From the cell containing the given text, extract its center point as [x, y] coordinate. 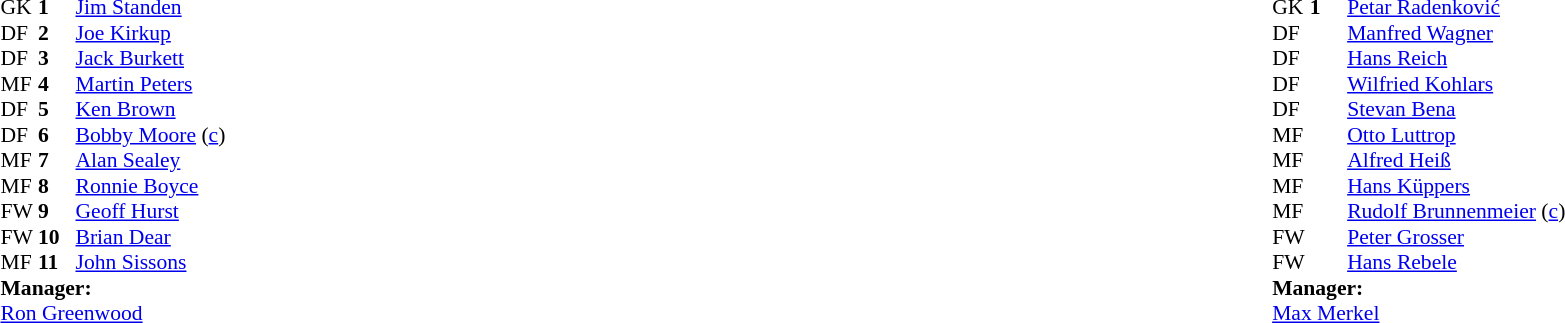
3 [57, 59]
Alfred Heiß [1456, 161]
7 [57, 161]
10 [57, 237]
Jack Burkett [151, 59]
Ronnie Boyce [151, 186]
4 [57, 84]
6 [57, 135]
Geoff Hurst [151, 211]
Stevan Bena [1456, 109]
Wilfried Kohlars [1456, 84]
Rudolf Brunnenmeier (c) [1456, 211]
5 [57, 109]
Hans Reich [1456, 59]
2 [57, 33]
Ken Brown [151, 109]
Otto Luttrop [1456, 135]
11 [57, 263]
Alan Sealey [151, 161]
Hans Rebele [1456, 263]
Joe Kirkup [151, 33]
Hans Küppers [1456, 186]
Peter Grosser [1456, 237]
John Sissons [151, 263]
9 [57, 211]
Manfred Wagner [1456, 33]
Martin Peters [151, 84]
Bobby Moore (c) [151, 135]
8 [57, 186]
Brian Dear [151, 237]
